Return the [x, y] coordinate for the center point of the cell that contains the specified text.  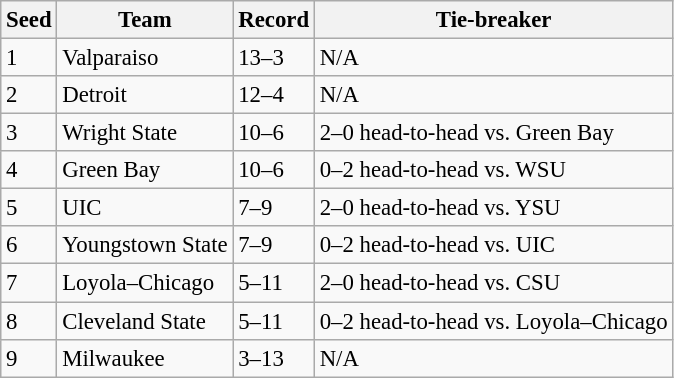
8 [29, 321]
2 [29, 95]
Detroit [145, 95]
0–2 head-to-head vs. Loyola–Chicago [494, 321]
UIC [145, 208]
0–2 head-to-head vs. UIC [494, 245]
Milwaukee [145, 358]
Seed [29, 20]
Tie-breaker [494, 20]
Youngstown State [145, 245]
1 [29, 58]
2–0 head-to-head vs. YSU [494, 208]
0–2 head-to-head vs. WSU [494, 170]
4 [29, 170]
6 [29, 245]
13–3 [274, 58]
Team [145, 20]
Cleveland State [145, 321]
Green Bay [145, 170]
12–4 [274, 95]
Valparaiso [145, 58]
Loyola–Chicago [145, 283]
3–13 [274, 358]
Record [274, 20]
9 [29, 358]
2–0 head-to-head vs. CSU [494, 283]
7 [29, 283]
3 [29, 133]
Wright State [145, 133]
5 [29, 208]
2–0 head-to-head vs. Green Bay [494, 133]
